Provide the (X, Y) coordinate of the cell's center where the given text is located.  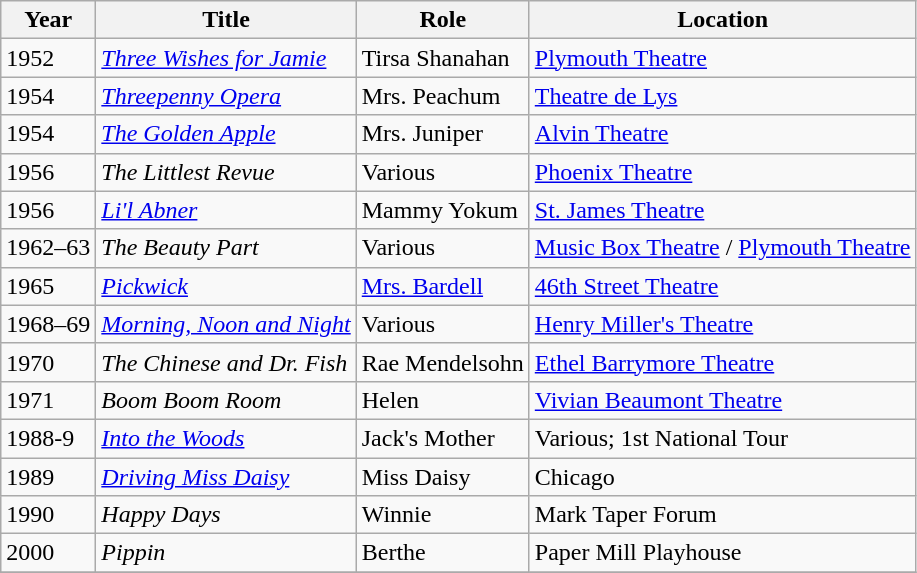
Year (48, 20)
The Littlest Revue (226, 172)
1952 (48, 58)
The Beauty Part (226, 248)
Various; 1st National Tour (722, 438)
Miss Daisy (442, 477)
Morning, Noon and Night (226, 324)
Role (442, 20)
Tirsa Shanahan (442, 58)
1990 (48, 515)
Plymouth Theatre (722, 58)
1970 (48, 362)
Chicago (722, 477)
The Golden Apple (226, 134)
1988-9 (48, 438)
Three Wishes for Jamie (226, 58)
Helen (442, 400)
2000 (48, 553)
1971 (48, 400)
Vivian Beaumont Theatre (722, 400)
Ethel Barrymore Theatre (722, 362)
Phoenix Theatre (722, 172)
Driving Miss Daisy (226, 477)
Li'l Abner (226, 210)
Mrs. Juniper (442, 134)
46th Street Theatre (722, 286)
Mrs. Peachum (442, 96)
Henry Miller's Theatre (722, 324)
Pickwick (226, 286)
Alvin Theatre (722, 134)
Mammy Yokum (442, 210)
The Chinese and Dr. Fish (226, 362)
Winnie (442, 515)
Pippin (226, 553)
Into the Woods (226, 438)
Threepenny Opera (226, 96)
Happy Days (226, 515)
1962–63 (48, 248)
St. James Theatre (722, 210)
Jack's Mother (442, 438)
1968–69 (48, 324)
Mark Taper Forum (722, 515)
Music Box Theatre / Plymouth Theatre (722, 248)
Location (722, 20)
Berthe (442, 553)
Theatre de Lys (722, 96)
Title (226, 20)
1989 (48, 477)
Rae Mendelsohn (442, 362)
Mrs. Bardell (442, 286)
1965 (48, 286)
Paper Mill Playhouse (722, 553)
Boom Boom Room (226, 400)
